For the text-containing cell, return its midpoint in (X, Y) coordinate format. 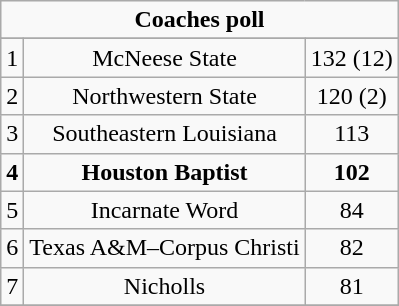
Nicholls (164, 286)
6 (12, 248)
120 (2) (352, 96)
Coaches poll (200, 20)
McNeese State (164, 58)
Texas A&M–Corpus Christi (164, 248)
132 (12) (352, 58)
81 (352, 286)
Southeastern Louisiana (164, 134)
102 (352, 172)
1 (12, 58)
4 (12, 172)
3 (12, 134)
113 (352, 134)
Incarnate Word (164, 210)
5 (12, 210)
2 (12, 96)
Northwestern State (164, 96)
82 (352, 248)
Houston Baptist (164, 172)
7 (12, 286)
84 (352, 210)
